Capture the cell that displays the provided text and extract its (x, y) central coordinate. 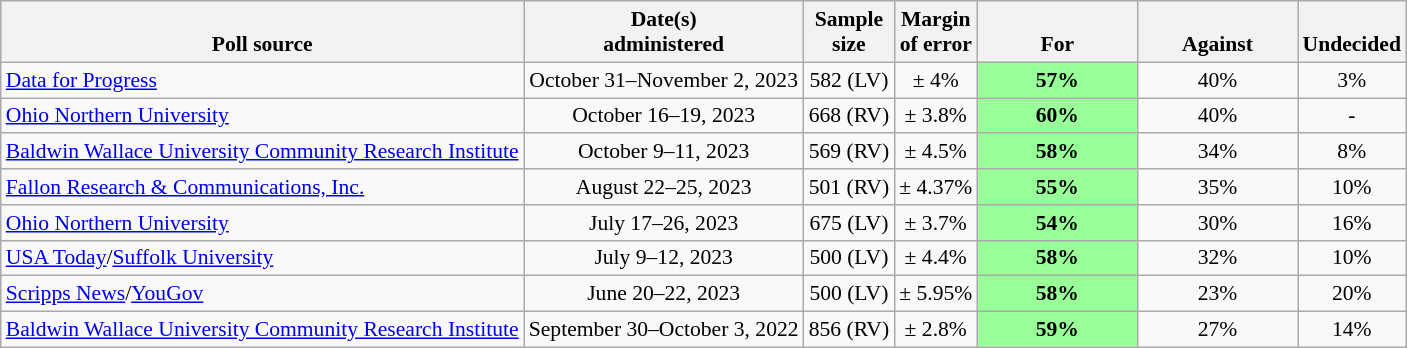
856 (RV) (850, 330)
± 4.37% (936, 187)
20% (1352, 294)
23% (1217, 294)
± 3.8% (936, 116)
30% (1217, 223)
± 2.8% (936, 330)
57% (1057, 80)
Poll source (262, 32)
For (1057, 32)
October 16–19, 2023 (664, 116)
September 30–October 3, 2022 (664, 330)
Against (1217, 32)
59% (1057, 330)
582 (LV) (850, 80)
35% (1217, 187)
27% (1217, 330)
± 4.4% (936, 258)
55% (1057, 187)
16% (1352, 223)
501 (RV) (850, 187)
- (1352, 116)
3% (1352, 80)
± 3.7% (936, 223)
± 4% (936, 80)
Date(s)administered (664, 32)
675 (LV) (850, 223)
± 5.95% (936, 294)
October 9–11, 2023 (664, 152)
569 (RV) (850, 152)
34% (1217, 152)
8% (1352, 152)
Scripps News/YouGov (262, 294)
60% (1057, 116)
July 17–26, 2023 (664, 223)
± 4.5% (936, 152)
Samplesize (850, 32)
32% (1217, 258)
14% (1352, 330)
Undecided (1352, 32)
USA Today/Suffolk University (262, 258)
Data for Progress (262, 80)
August 22–25, 2023 (664, 187)
54% (1057, 223)
June 20–22, 2023 (664, 294)
October 31–November 2, 2023 (664, 80)
668 (RV) (850, 116)
Marginof error (936, 32)
July 9–12, 2023 (664, 258)
Fallon Research & Communications, Inc. (262, 187)
